Determine the (X, Y) coordinate at the center of the cell enclosing the given text.  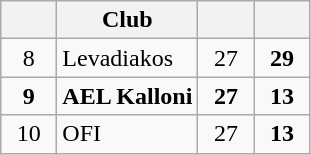
29 (282, 58)
9 (29, 96)
Levadiakos (128, 58)
8 (29, 58)
OFI (128, 134)
10 (29, 134)
Club (128, 20)
AEL Kalloni (128, 96)
